Pinpoint the cell where the given text exists, returning its [x, y] midpoint coordinate. 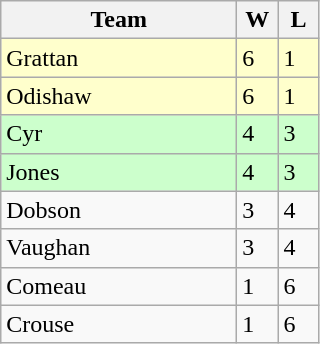
L [298, 20]
Odishaw [119, 96]
Cyr [119, 134]
Vaughan [119, 248]
Crouse [119, 324]
Grattan [119, 58]
W [258, 20]
Dobson [119, 210]
Jones [119, 172]
Comeau [119, 286]
Team [119, 20]
